Extract the [X, Y] coordinate from the center of the cell holding the provided text.  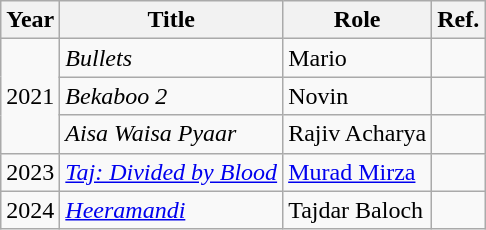
Novin [358, 96]
Bekaboo 2 [172, 96]
2024 [30, 210]
Role [358, 20]
2021 [30, 96]
Ref. [458, 20]
Mario [358, 58]
Tajdar Baloch [358, 210]
2023 [30, 172]
Murad Mirza [358, 172]
Taj: Divided by Blood [172, 172]
Aisa Waisa Pyaar [172, 134]
Bullets [172, 58]
Title [172, 20]
Rajiv Acharya [358, 134]
Heeramandi [172, 210]
Year [30, 20]
